Determine the (x, y) coordinate at the center of the cell enclosing the given text.  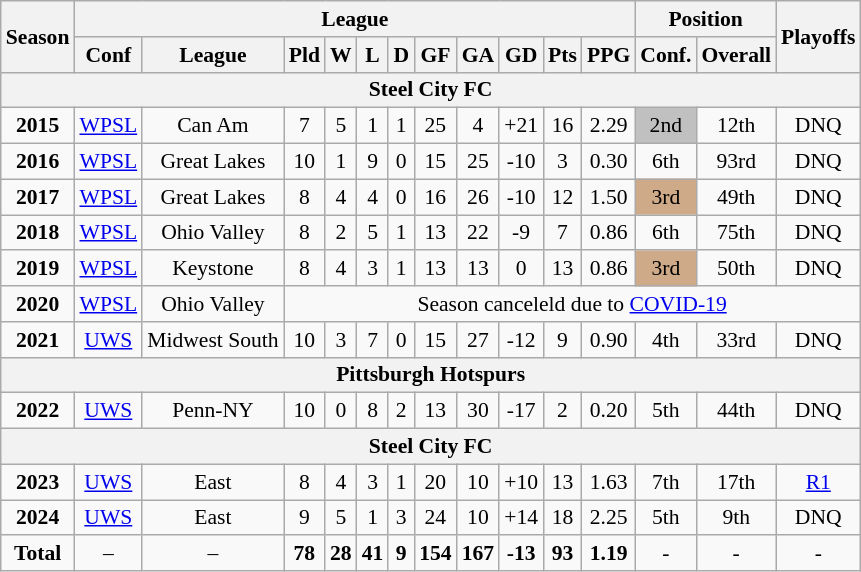
+21 (521, 126)
Position (706, 19)
2024 (38, 518)
4th (666, 340)
27 (478, 340)
167 (478, 554)
Pld (304, 55)
12 (562, 197)
26 (478, 197)
50th (736, 269)
-12 (521, 340)
2.25 (608, 518)
Conf. (666, 55)
PPG (608, 55)
Season canceleld due to COVID-19 (572, 304)
1.19 (608, 554)
17th (736, 482)
2020 (38, 304)
33rd (736, 340)
GD (521, 55)
2nd (666, 126)
20 (436, 482)
R1 (818, 482)
30 (478, 411)
12th (736, 126)
9th (736, 518)
2019 (38, 269)
49th (736, 197)
Overall (736, 55)
93rd (736, 162)
2018 (38, 233)
Total (38, 554)
Season (38, 36)
2.29 (608, 126)
22 (478, 233)
75th (736, 233)
D (401, 55)
28 (341, 554)
1.63 (608, 482)
+10 (521, 482)
2021 (38, 340)
Playoffs (818, 36)
24 (436, 518)
44th (736, 411)
Pts (562, 55)
0.90 (608, 340)
78 (304, 554)
W (341, 55)
93 (562, 554)
2023 (38, 482)
2015 (38, 126)
GA (478, 55)
7th (666, 482)
Penn-NY (212, 411)
-13 (521, 554)
154 (436, 554)
GF (436, 55)
Conf (108, 55)
Pittsburgh Hotspurs (431, 375)
0.30 (608, 162)
2022 (38, 411)
+14 (521, 518)
18 (562, 518)
1.50 (608, 197)
41 (373, 554)
Can Am (212, 126)
2017 (38, 197)
-17 (521, 411)
Keystone (212, 269)
2016 (38, 162)
L (373, 55)
0.20 (608, 411)
-9 (521, 233)
Midwest South (212, 340)
